Detect which cell encompasses the target text, then output its (X, Y) center coordinate. 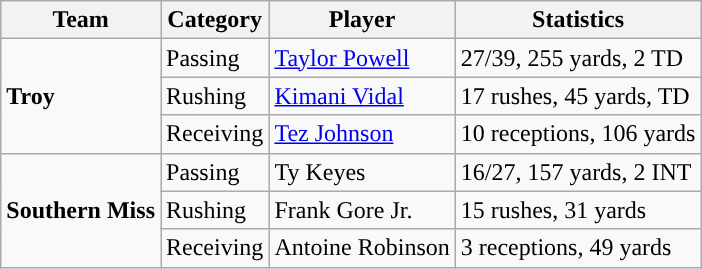
10 receptions, 106 yards (578, 134)
3 receptions, 49 yards (578, 248)
Frank Gore Jr. (362, 210)
Player (362, 20)
Ty Keyes (362, 172)
16/27, 157 yards, 2 INT (578, 172)
27/39, 255 yards, 2 TD (578, 58)
Taylor Powell (362, 58)
Kimani Vidal (362, 96)
15 rushes, 31 yards (578, 210)
Team (81, 20)
Antoine Robinson (362, 248)
Southern Miss (81, 210)
Statistics (578, 20)
Tez Johnson (362, 134)
Troy (81, 96)
17 rushes, 45 yards, TD (578, 96)
Category (214, 20)
